From the cell containing the given text, extract its center point as [x, y] coordinate. 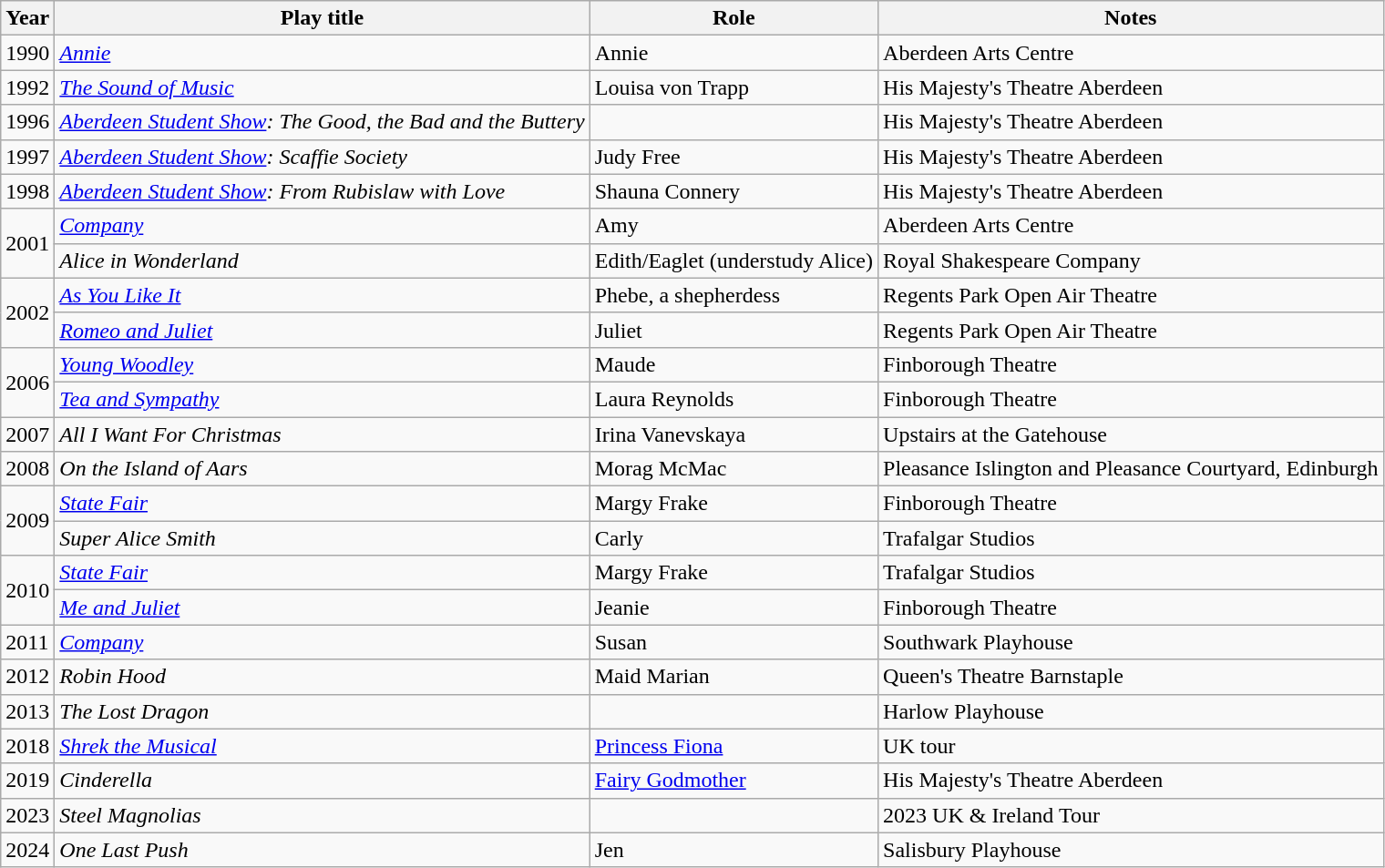
Fairy Godmother [734, 781]
Romeo and Juliet [323, 330]
1996 [27, 122]
Irina Vanevskaya [734, 434]
Louisa von Trapp [734, 87]
2023 UK & Ireland Tour [1131, 815]
Me and Juliet [323, 608]
Carly [734, 538]
2006 [27, 382]
2008 [27, 469]
Juliet [734, 330]
Queen's Theatre Barnstaple [1131, 677]
2019 [27, 781]
Harlow Playhouse [1131, 711]
Royal Shakespeare Company [1131, 260]
On the Island of Aars [323, 469]
2011 [27, 642]
Maude [734, 364]
1997 [27, 157]
2009 [27, 521]
As You Like It [323, 295]
Edith/Eaglet (understudy Alice) [734, 260]
All I Want For Christmas [323, 434]
Princess Fiona [734, 746]
Aberdeen Student Show: Scaffie Society [323, 157]
Morag McMac [734, 469]
Tea and Sympathy [323, 399]
Jen [734, 850]
Shrek the Musical [323, 746]
2007 [27, 434]
Super Alice Smith [323, 538]
Year [27, 18]
Shauna Connery [734, 191]
Role [734, 18]
Phebe, a shepherdess [734, 295]
One Last Push [323, 850]
Alice in Wonderland [323, 260]
2018 [27, 746]
Robin Hood [323, 677]
Susan [734, 642]
Young Woodley [323, 364]
1990 [27, 53]
2002 [27, 312]
Aberdeen Student Show: From Rubislaw with Love [323, 191]
2023 [27, 815]
Southwark Playhouse [1131, 642]
The Lost Dragon [323, 711]
Judy Free [734, 157]
1992 [27, 87]
Pleasance Islington and Pleasance Courtyard, Edinburgh [1131, 469]
Jeanie [734, 608]
Aberdeen Student Show: The Good, the Bad and the Buttery [323, 122]
The Sound of Music [323, 87]
Laura Reynolds [734, 399]
2010 [27, 590]
2024 [27, 850]
Play title [323, 18]
2013 [27, 711]
Cinderella [323, 781]
Maid Marian [734, 677]
1998 [27, 191]
Upstairs at the Gatehouse [1131, 434]
2001 [27, 243]
Steel Magnolias [323, 815]
2012 [27, 677]
Notes [1131, 18]
Salisbury Playhouse [1131, 850]
UK tour [1131, 746]
Amy [734, 226]
